Scan for the cell matching the given text and deliver its [X, Y] coordinate at center. 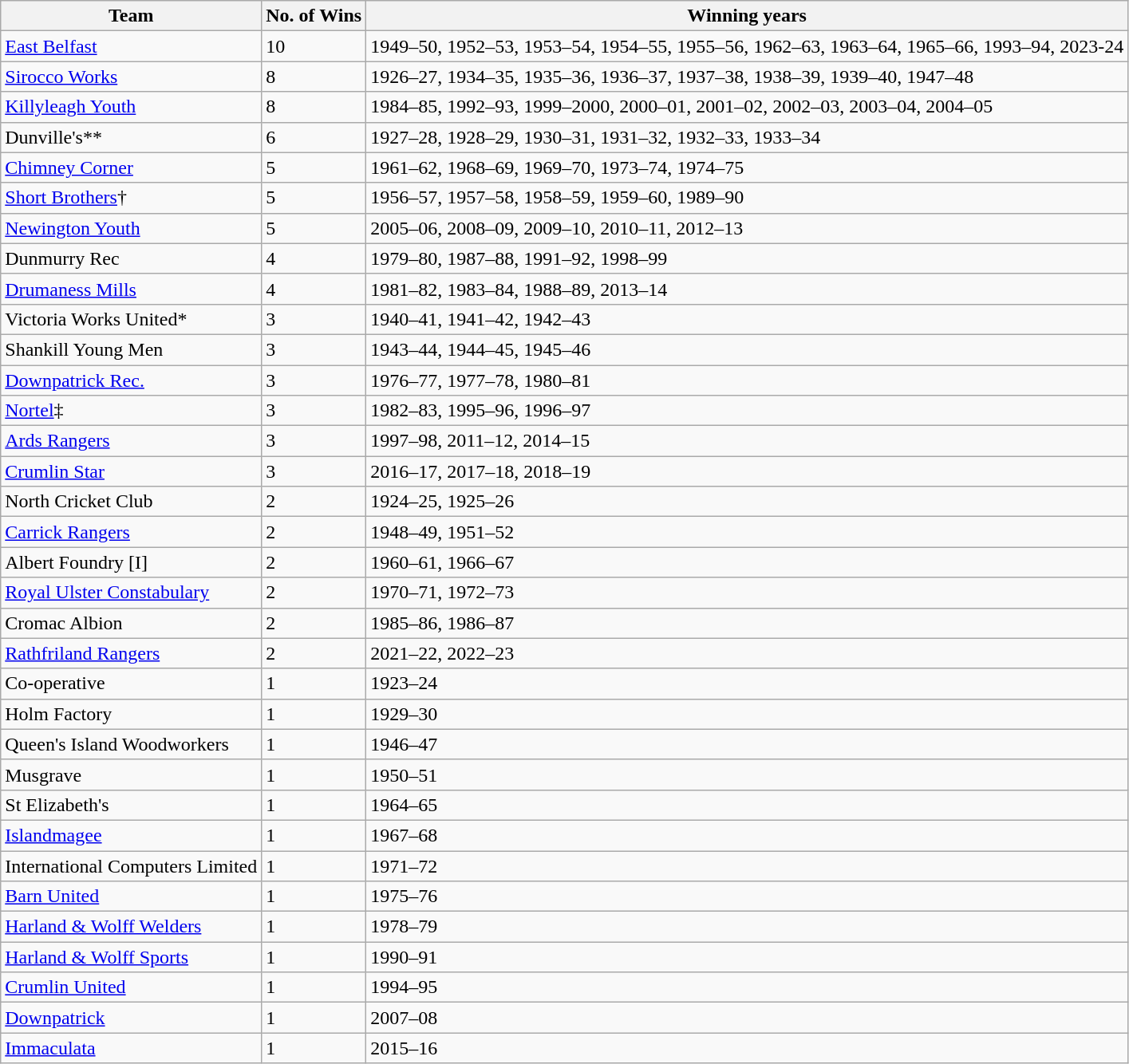
1967–68 [747, 835]
1970–71, 1972–73 [747, 593]
Harland & Wolff Welders [131, 927]
Islandmagee [131, 835]
Barn United [131, 897]
No. of Wins [314, 16]
Victoria Works United* [131, 319]
2021–22, 2022–23 [747, 653]
Shankill Young Men [131, 349]
Short Brothers† [131, 198]
6 [314, 137]
1956–57, 1957–58, 1958–59, 1959–60, 1989–90 [747, 198]
Carrick Rangers [131, 532]
Nortel‡ [131, 411]
1927–28, 1928–29, 1930–31, 1931–32, 1932–33, 1933–34 [747, 137]
Royal Ulster Constabulary [131, 593]
10 [314, 46]
2016–17, 2017–18, 2018–19 [747, 471]
Newington Youth [131, 228]
1960–61, 1966–67 [747, 562]
1926–27, 1934–35, 1935–36, 1936–37, 1937–38, 1938–39, 1939–40, 1947–48 [747, 77]
1929–30 [747, 714]
Downpatrick Rec. [131, 380]
Drumaness Mills [131, 289]
Dunville's** [131, 137]
2005–06, 2008–09, 2009–10, 2010–11, 2012–13 [747, 228]
Co-operative [131, 684]
East Belfast [131, 46]
Winning years [747, 16]
Dunmurry Rec [131, 258]
1984–85, 1992–93, 1999–2000, 2000–01, 2001–02, 2002–03, 2003–04, 2004–05 [747, 107]
1964–65 [747, 805]
1971–72 [747, 865]
1950–51 [747, 774]
1946–47 [747, 744]
Harland & Wolff Sports [131, 957]
1990–91 [747, 957]
Albert Foundry [I] [131, 562]
1997–98, 2011–12, 2014–15 [747, 441]
Rathfriland Rangers [131, 653]
Ards Rangers [131, 441]
1940–41, 1941–42, 1942–43 [747, 319]
Chimney Corner [131, 167]
1985–86, 1986–87 [747, 623]
1976–77, 1977–78, 1980–81 [747, 380]
Crumlin United [131, 987]
1924–25, 1925–26 [747, 502]
1948–49, 1951–52 [747, 532]
1943–44, 1944–45, 1945–46 [747, 349]
Team [131, 16]
1949–50, 1952–53, 1953–54, 1954–55, 1955–56, 1962–63, 1963–64, 1965–66, 1993–94, 2023-24 [747, 46]
St Elizabeth's [131, 805]
2015–16 [747, 1048]
1978–79 [747, 927]
1979–80, 1987–88, 1991–92, 1998–99 [747, 258]
1961–62, 1968–69, 1969–70, 1973–74, 1974–75 [747, 167]
Killyleagh Youth [131, 107]
1982–83, 1995–96, 1996–97 [747, 411]
Queen's Island Woodworkers [131, 744]
Musgrave [131, 774]
1994–95 [747, 987]
Sirocco Works [131, 77]
North Cricket Club [131, 502]
Crumlin Star [131, 471]
Downpatrick [131, 1018]
2007–08 [747, 1018]
International Computers Limited [131, 865]
1981–82, 1983–84, 1988–89, 2013–14 [747, 289]
Holm Factory [131, 714]
Cromac Albion [131, 623]
1923–24 [747, 684]
1975–76 [747, 897]
Immaculata [131, 1048]
